Scan for the cell matching the given text and deliver its [x, y] coordinate at center. 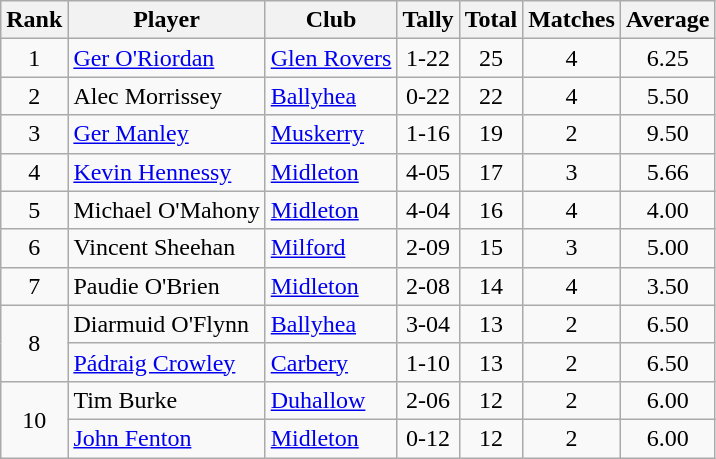
6 [34, 248]
25 [491, 58]
Kevin Hennessy [166, 172]
3-04 [428, 324]
Vincent Sheehan [166, 248]
Duhallow [331, 400]
Total [491, 20]
Player [166, 20]
Diarmuid O'Flynn [166, 324]
1-22 [428, 58]
Rank [34, 20]
2-06 [428, 400]
9.50 [668, 134]
10 [34, 419]
5 [34, 210]
3.50 [668, 286]
7 [34, 286]
Club [331, 20]
4-05 [428, 172]
0-22 [428, 96]
14 [491, 286]
6.25 [668, 58]
Alec Morrissey [166, 96]
8 [34, 343]
Milford [331, 248]
Glen Rovers [331, 58]
5.66 [668, 172]
2-08 [428, 286]
Average [668, 20]
Tim Burke [166, 400]
1-10 [428, 362]
16 [491, 210]
Muskerry [331, 134]
Matches [572, 20]
1-16 [428, 134]
Tally [428, 20]
Paudie O'Brien [166, 286]
5.00 [668, 248]
22 [491, 96]
1 [34, 58]
17 [491, 172]
2-09 [428, 248]
Michael O'Mahony [166, 210]
Carbery [331, 362]
Ger Manley [166, 134]
John Fenton [166, 438]
15 [491, 248]
4-04 [428, 210]
Ger O'Riordan [166, 58]
0-12 [428, 438]
Pádraig Crowley [166, 362]
4.00 [668, 210]
5.50 [668, 96]
19 [491, 134]
